Locate the cell with the specified text and output its [X, Y] center coordinate. 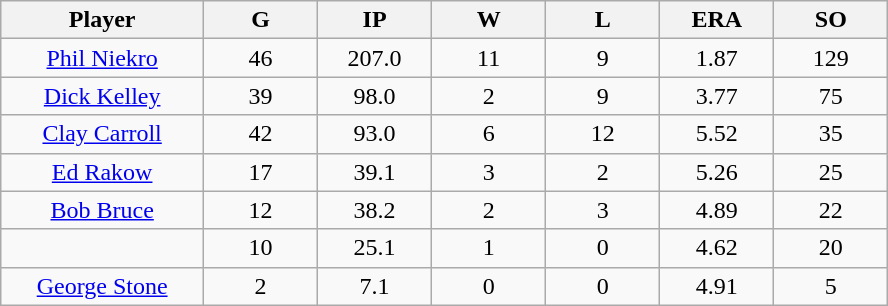
W [489, 20]
4.62 [717, 248]
Ed Rakow [102, 172]
5.26 [717, 172]
IP [375, 20]
6 [489, 134]
SO [831, 20]
129 [831, 58]
25 [831, 172]
G [261, 20]
4.91 [717, 286]
7.1 [375, 286]
39 [261, 96]
4.89 [717, 210]
5 [831, 286]
Clay Carroll [102, 134]
Bob Bruce [102, 210]
42 [261, 134]
1 [489, 248]
38.2 [375, 210]
46 [261, 58]
22 [831, 210]
39.1 [375, 172]
3.77 [717, 96]
Dick Kelley [102, 96]
George Stone [102, 286]
17 [261, 172]
Player [102, 20]
20 [831, 248]
35 [831, 134]
1.87 [717, 58]
75 [831, 96]
ERA [717, 20]
207.0 [375, 58]
Phil Niekro [102, 58]
25.1 [375, 248]
11 [489, 58]
5.52 [717, 134]
93.0 [375, 134]
10 [261, 248]
98.0 [375, 96]
L [603, 20]
